Find where the given text appears and provide that cell's center as [x, y] coordinate. 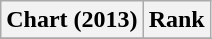
Rank [176, 20]
Chart (2013) [72, 20]
